Scan for the cell matching the given text and deliver its [X, Y] coordinate at center. 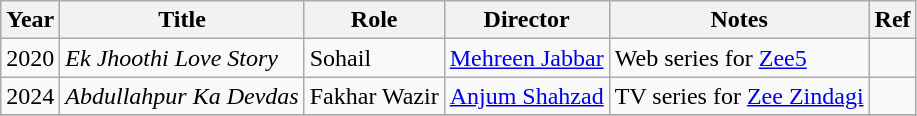
Notes [739, 20]
Role [374, 20]
Mehreen Jabbar [526, 58]
2024 [30, 96]
Ek Jhoothi Love Story [182, 58]
TV series for Zee Zindagi [739, 96]
Title [182, 20]
Ref [892, 20]
Director [526, 20]
Abdullahpur Ka Devdas [182, 96]
Anjum Shahzad [526, 96]
2020 [30, 58]
Sohail [374, 58]
Fakhar Wazir [374, 96]
Year [30, 20]
Web series for Zee5 [739, 58]
